From the cell containing the given text, extract its center point as (x, y) coordinate. 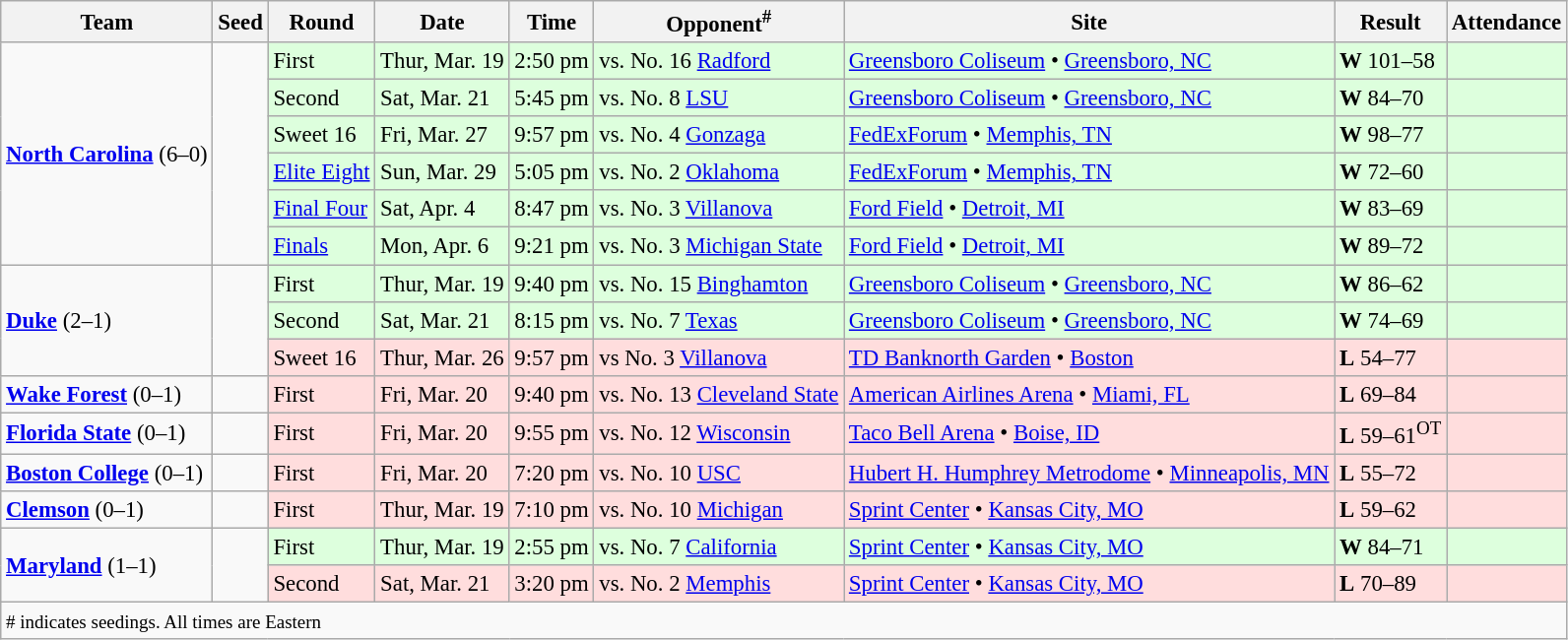
L 59–62 (1391, 510)
8:47 pm (552, 210)
8:15 pm (552, 320)
vs. No. 16 Radford (719, 61)
Seed (240, 22)
Florida State (0–1) (106, 433)
W 84–71 (1391, 546)
L 55–72 (1391, 473)
Boston College (0–1) (106, 473)
W 84–70 (1391, 98)
Attendance (1507, 22)
Sun, Mar. 29 (442, 172)
3:20 pm (552, 584)
Mon, Apr. 6 (442, 246)
W 101–58 (1391, 61)
Maryland (1–1) (106, 565)
Hubert H. Humphrey Metrodome • Minneapolis, MN (1089, 473)
vs. No. 2 Memphis (719, 584)
L 70–89 (1391, 584)
Time (552, 22)
Final Four (321, 210)
5:05 pm (552, 172)
L 59–61OT (1391, 433)
W 89–72 (1391, 246)
vs. No. 7 Texas (719, 320)
Wake Forest (0–1) (106, 394)
vs. No. 10 USC (719, 473)
W 83–69 (1391, 210)
vs. No. 4 Gonzaga (719, 135)
vs. No. 15 Binghamton (719, 284)
Taco Bell Arena • Boise, ID (1089, 433)
Round (321, 22)
Fri, Mar. 27 (442, 135)
L 69–84 (1391, 394)
W 72–60 (1391, 172)
vs No. 3 Villanova (719, 357)
Finals (321, 246)
vs. No. 3 Villanova (719, 210)
vs. No. 12 Wisconsin (719, 433)
# indicates seedings. All times are Eastern (784, 621)
vs. No. 3 Michigan State (719, 246)
vs. No. 8 LSU (719, 98)
vs. No. 7 California (719, 546)
W 86–62 (1391, 284)
Clemson (0–1) (106, 510)
North Carolina (6–0) (106, 154)
7:20 pm (552, 473)
Duke (2–1) (106, 321)
Sat, Apr. 4 (442, 210)
Thur, Mar. 26 (442, 357)
vs. No. 10 Michigan (719, 510)
vs. No. 2 Oklahoma (719, 172)
American Airlines Arena • Miami, FL (1089, 394)
Elite Eight (321, 172)
Team (106, 22)
TD Banknorth Garden • Boston (1089, 357)
5:45 pm (552, 98)
Date (442, 22)
9:55 pm (552, 433)
7:10 pm (552, 510)
Site (1089, 22)
Opponent# (719, 22)
W 74–69 (1391, 320)
vs. No. 13 Cleveland State (719, 394)
2:55 pm (552, 546)
L 54–77 (1391, 357)
2:50 pm (552, 61)
Result (1391, 22)
9:21 pm (552, 246)
W 98–77 (1391, 135)
